For the text-containing cell, return its midpoint in [x, y] coordinate format. 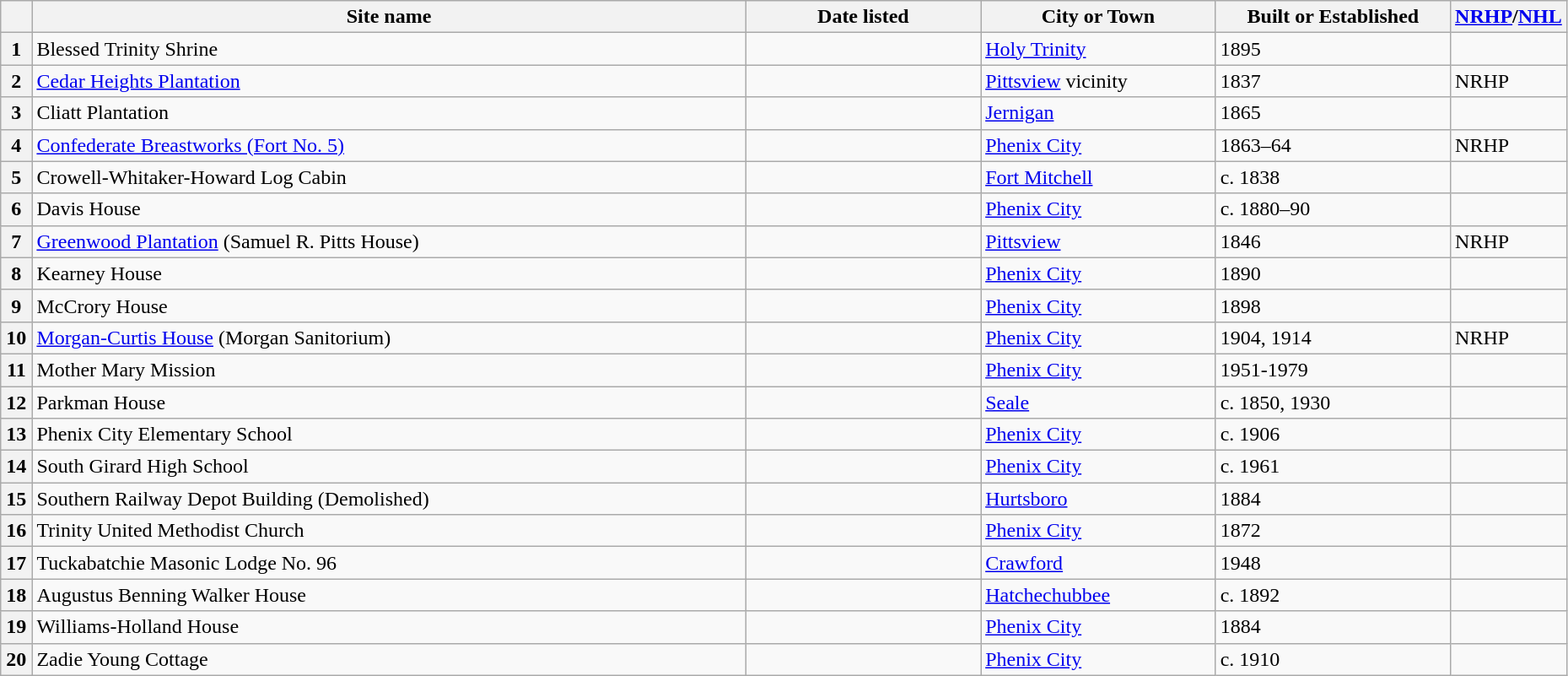
Zadie Young Cottage [389, 659]
Fort Mitchell [1098, 177]
18 [17, 595]
17 [17, 563]
1951-1979 [1333, 370]
Crowell-Whitaker-Howard Log Cabin [389, 177]
Trinity United Methodist Church [389, 531]
Greenwood Plantation (Samuel R. Pitts House) [389, 241]
1846 [1333, 241]
1 [17, 49]
19 [17, 627]
5 [17, 177]
20 [17, 659]
1948 [1333, 563]
c. 1850, 1930 [1333, 403]
13 [17, 435]
Morgan-Curtis House (Morgan Sanitorium) [389, 338]
Pittsview vicinity [1098, 81]
4 [17, 145]
c. 1906 [1333, 435]
14 [17, 467]
12 [17, 403]
7 [17, 241]
Pittsview [1098, 241]
Davis House [389, 209]
c. 1910 [1333, 659]
16 [17, 531]
Phenix City Elementary School [389, 435]
Jernigan [1098, 113]
1872 [1333, 531]
Seale [1098, 403]
c. 1892 [1333, 595]
1865 [1333, 113]
City or Town [1098, 17]
8 [17, 273]
Parkman House [389, 403]
NRHP/NHL [1509, 17]
Crawford [1098, 563]
Hurtsboro [1098, 499]
1895 [1333, 49]
c. 1838 [1333, 177]
1898 [1333, 306]
9 [17, 306]
Mother Mary Mission [389, 370]
11 [17, 370]
Tuckabatchie Masonic Lodge No. 96 [389, 563]
1863–64 [1333, 145]
Augustus Benning Walker House [389, 595]
3 [17, 113]
Williams-Holland House [389, 627]
Cedar Heights Plantation [389, 81]
c. 1880–90 [1333, 209]
South Girard High School [389, 467]
Hatchechubbee [1098, 595]
Blessed Trinity Shrine [389, 49]
Date listed [863, 17]
c. 1961 [1333, 467]
10 [17, 338]
1890 [1333, 273]
1904, 1914 [1333, 338]
6 [17, 209]
Southern Railway Depot Building (Demolished) [389, 499]
Cliatt Plantation [389, 113]
Confederate Breastworks (Fort No. 5) [389, 145]
Built or Established [1333, 17]
Site name [389, 17]
Kearney House [389, 273]
1837 [1333, 81]
McCrory House [389, 306]
2 [17, 81]
Holy Trinity [1098, 49]
15 [17, 499]
